Scan for the cell matching the given text and deliver its [X, Y] coordinate at center. 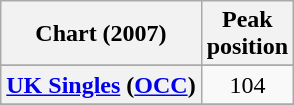
Chart (2007) [101, 34]
Peakposition [247, 34]
104 [247, 85]
UK Singles (OCC) [101, 85]
